Pinpoint the cell where the given text exists, returning its [X, Y] midpoint coordinate. 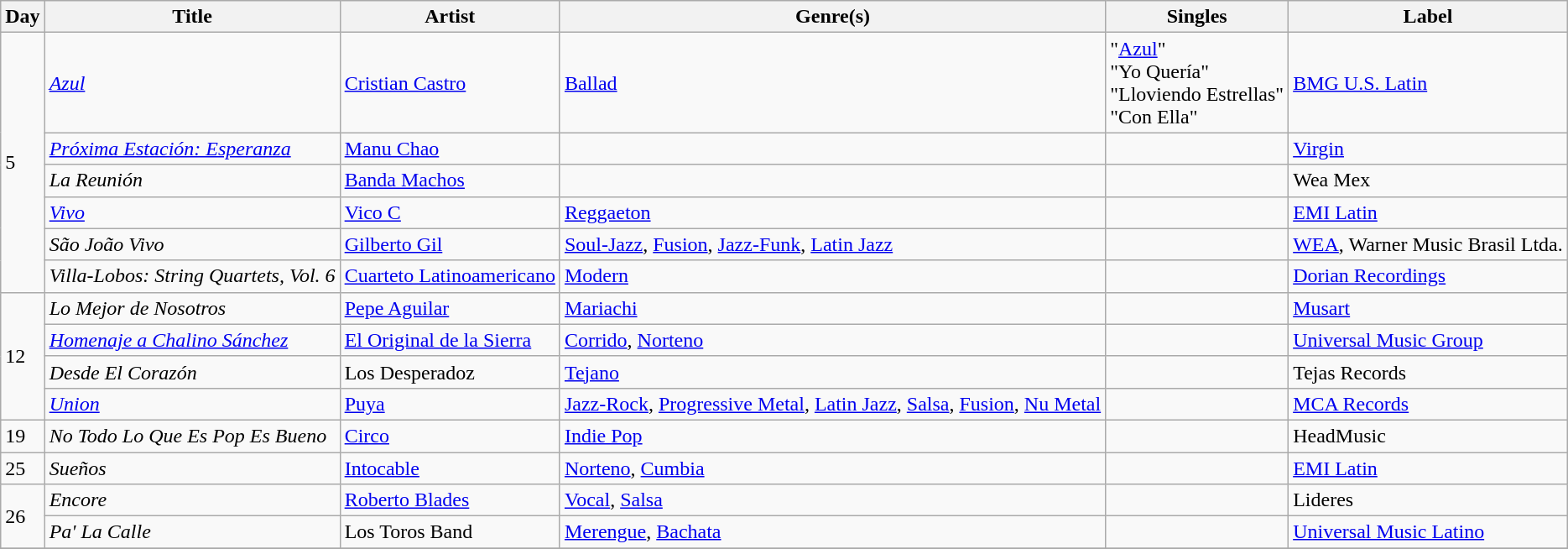
Desde El Corazón [192, 372]
12 [23, 356]
Title [192, 17]
WEA, Warner Music Brasil Ltda. [1428, 244]
Modern [832, 276]
Wea Mex [1428, 180]
No Todo Lo Que Es Pop Es Bueno [192, 436]
Banda Machos [450, 180]
Pepe Aguilar [450, 308]
Los Desperadoz [450, 372]
Gilberto Gil [450, 244]
Norteno, Cumbia [832, 468]
19 [23, 436]
Ballad [832, 82]
Próxima Estación: Esperanza [192, 149]
Artist [450, 17]
São João Vivo [192, 244]
Reggaeton [832, 212]
Mariachi [832, 308]
Vocal, Salsa [832, 500]
Universal Music Latino [1428, 532]
Homenaje a Chalino Sánchez [192, 340]
BMG U.S. Latin [1428, 82]
Label [1428, 17]
Musart [1428, 308]
Azul [192, 82]
Puya [450, 404]
Genre(s) [832, 17]
Roberto Blades [450, 500]
Sueños [192, 468]
Cuarteto Latinoamericano [450, 276]
Indie Pop [832, 436]
MCA Records [1428, 404]
Universal Music Group [1428, 340]
Union [192, 404]
Corrido, Norteno [832, 340]
Soul-Jazz, Fusion, Jazz-Funk, Latin Jazz [832, 244]
Vico C [450, 212]
Cristian Castro [450, 82]
Day [23, 17]
5 [23, 163]
Singles [1197, 17]
Lo Mejor de Nosotros [192, 308]
"Azul""Yo Quería""Lloviendo Estrellas""Con Ella" [1197, 82]
HeadMusic [1428, 436]
El Original de la Sierra [450, 340]
Jazz-Rock, Progressive Metal, Latin Jazz, Salsa, Fusion, Nu Metal [832, 404]
Lideres [1428, 500]
Encore [192, 500]
Tejas Records [1428, 372]
Pa' La Calle [192, 532]
25 [23, 468]
La Reunión [192, 180]
Dorian Recordings [1428, 276]
26 [23, 516]
Manu Chao [450, 149]
Virgin [1428, 149]
Tejano [832, 372]
Villa-Lobos: String Quartets, Vol. 6 [192, 276]
Circo [450, 436]
Los Toros Band [450, 532]
Vivo [192, 212]
Intocable [450, 468]
Merengue, Bachata [832, 532]
